For the text-containing cell, return its midpoint in (x, y) coordinate format. 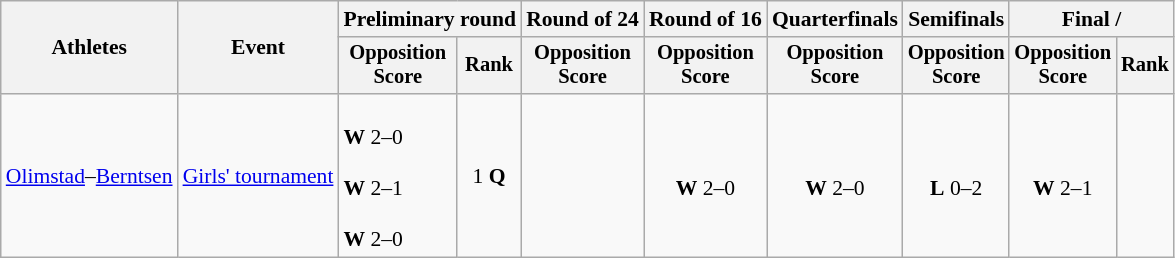
Athletes (90, 48)
Quarterfinals (835, 19)
W 2–0 W 2–1 W 2–0 (398, 176)
Olimstad–Berntsen (90, 176)
Girls' tournament (258, 176)
Final / (1091, 19)
Semifinals (956, 19)
Preliminary round (430, 19)
Event (258, 48)
Round of 24 (582, 19)
1 Q (489, 176)
L 0–2 (956, 176)
W 2–1 (1062, 176)
Round of 16 (706, 19)
